Identify which cell holds the provided text, then report its (x, y) central coordinate. 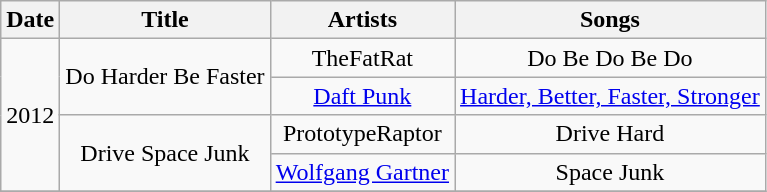
Drive Space Junk (165, 153)
Daft Punk (362, 96)
Harder, Better, Faster, Stronger (610, 96)
Space Junk (610, 172)
Do Be Do Be Do (610, 58)
Date (30, 20)
Do Harder Be Faster (165, 77)
Wolfgang Gartner (362, 172)
Songs (610, 20)
TheFatRat (362, 58)
Artists (362, 20)
Title (165, 20)
2012 (30, 115)
Drive Hard (610, 134)
PrototypeRaptor (362, 134)
